Identify which cell holds the provided text, then report its (x, y) central coordinate. 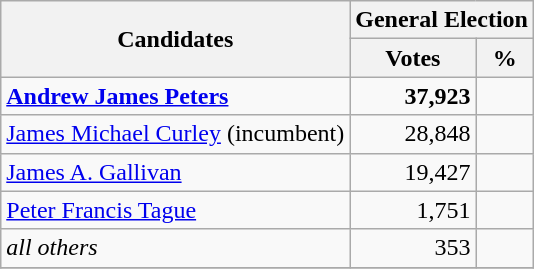
Candidates (176, 39)
Votes (413, 58)
all others (176, 248)
19,427 (413, 172)
James A. Gallivan (176, 172)
37,923 (413, 96)
Peter Francis Tague (176, 210)
General Election (442, 20)
Andrew James Peters (176, 96)
28,848 (413, 134)
% (504, 58)
1,751 (413, 210)
353 (413, 248)
James Michael Curley (incumbent) (176, 134)
